Determine the (x, y) coordinate at the center of the cell enclosing the given text.  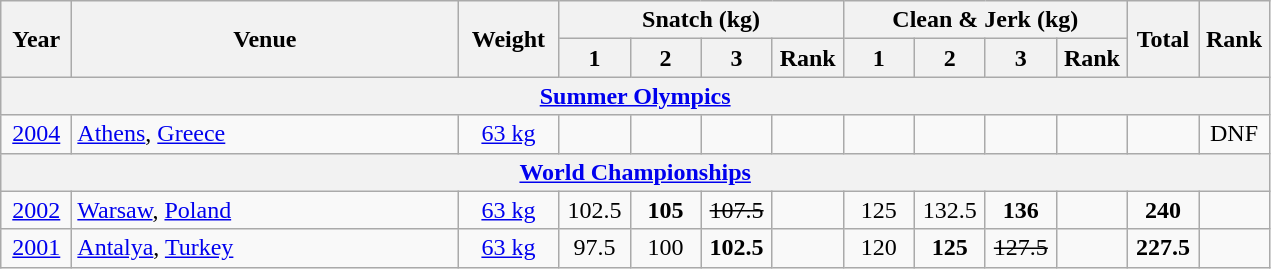
DNF (1234, 134)
2002 (36, 210)
132.5 (950, 210)
2004 (36, 134)
120 (878, 248)
97.5 (594, 248)
Antalya, Turkey (265, 248)
Venue (265, 39)
127.5 (1020, 248)
Summer Olympics (636, 96)
2001 (36, 248)
Year (36, 39)
Total (1162, 39)
Athens, Greece (265, 134)
Warsaw, Poland (265, 210)
105 (666, 210)
World Championships (636, 172)
136 (1020, 210)
240 (1162, 210)
227.5 (1162, 248)
107.5 (736, 210)
Weight (508, 39)
100 (666, 248)
Clean & Jerk (kg) (985, 20)
Snatch (kg) (701, 20)
